Scan for the cell matching the given text and deliver its [X, Y] coordinate at center. 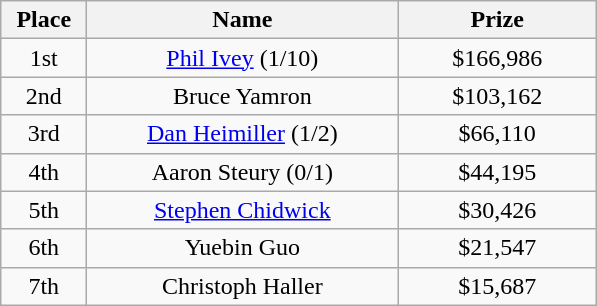
Yuebin Guo [242, 248]
5th [44, 210]
3rd [44, 134]
7th [44, 286]
1st [44, 58]
$103,162 [498, 96]
$21,547 [498, 248]
Christoph Haller [242, 286]
Name [242, 20]
$15,687 [498, 286]
Dan Heimiller (1/2) [242, 134]
$166,986 [498, 58]
$44,195 [498, 172]
Bruce Yamron [242, 96]
Phil Ivey (1/10) [242, 58]
6th [44, 248]
4th [44, 172]
Stephen Chidwick [242, 210]
$66,110 [498, 134]
2nd [44, 96]
Place [44, 20]
$30,426 [498, 210]
Prize [498, 20]
Aaron Steury (0/1) [242, 172]
